For the text-containing cell, return its midpoint in (x, y) coordinate format. 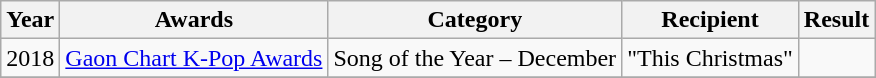
2018 (30, 58)
Song of the Year – December (475, 58)
"This Christmas" (710, 58)
Result (836, 20)
Year (30, 20)
Recipient (710, 20)
Category (475, 20)
Gaon Chart K-Pop Awards (194, 58)
Awards (194, 20)
